Scan for the cell matching the given text and deliver its (X, Y) coordinate at center. 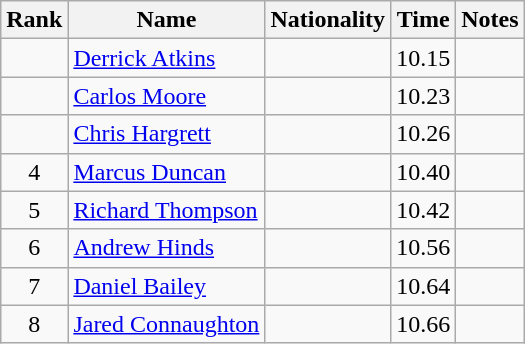
Richard Thompson (166, 210)
Chris Hargrett (166, 134)
4 (34, 172)
5 (34, 210)
10.42 (424, 210)
Carlos Moore (166, 96)
10.56 (424, 248)
Daniel Bailey (166, 286)
8 (34, 324)
Jared Connaughton (166, 324)
Time (424, 20)
Derrick Atkins (166, 58)
Nationality (328, 20)
10.66 (424, 324)
Marcus Duncan (166, 172)
10.64 (424, 286)
Notes (490, 20)
7 (34, 286)
10.26 (424, 134)
Rank (34, 20)
10.40 (424, 172)
10.23 (424, 96)
Andrew Hinds (166, 248)
10.15 (424, 58)
Name (166, 20)
6 (34, 248)
